Return [x, y] of the center of cell containing provided text 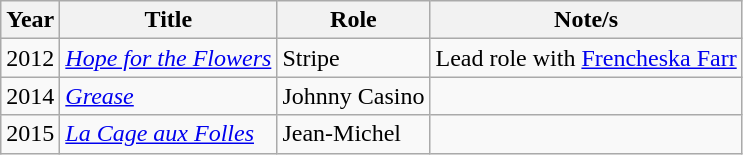
2012 [30, 58]
2014 [30, 96]
Jean-Michel [354, 134]
2015 [30, 134]
Grease [168, 96]
La Cage aux Folles [168, 134]
Year [30, 20]
Note/s [586, 20]
Stripe [354, 58]
Hope for the Flowers [168, 58]
Lead role with Frencheska Farr [586, 58]
Role [354, 20]
Title [168, 20]
Johnny Casino [354, 96]
